Output the (X, Y) coordinate of the center of the cell containing the given text.  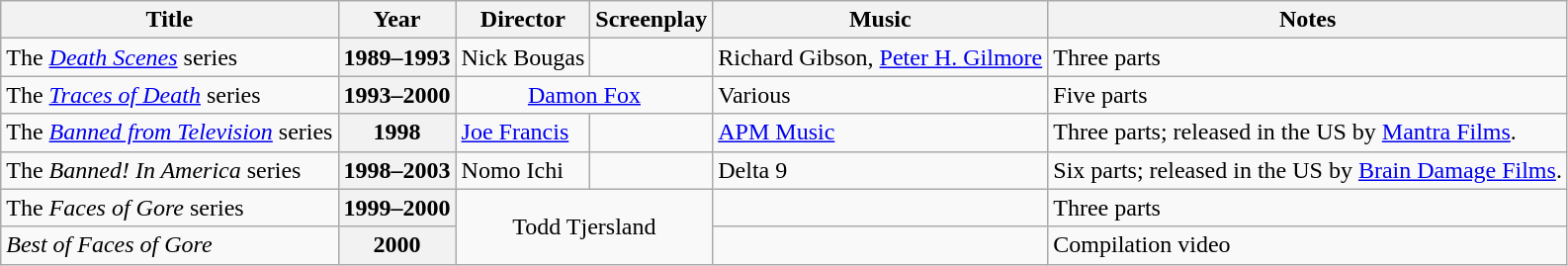
1989–1993 (397, 57)
The Death Scenes series (170, 57)
The Banned from Television series (170, 133)
1999–2000 (397, 208)
1998 (397, 133)
Year (397, 20)
Six parts; released in the US by Brain Damage Films. (1308, 170)
Nick Bougas (523, 57)
Damon Fox (584, 95)
Five parts (1308, 95)
1993–2000 (397, 95)
The Faces of Gore series (170, 208)
Director (523, 20)
Compilation video (1308, 245)
2000 (397, 245)
The Banned! In America series (170, 170)
Music (880, 20)
Notes (1308, 20)
Todd Tjersland (584, 226)
Richard Gibson, Peter H. Gilmore (880, 57)
The Traces of Death series (170, 95)
Joe Francis (523, 133)
Delta 9 (880, 170)
Nomo Ichi (523, 170)
Various (880, 95)
Screenplay (652, 20)
Three parts; released in the US by Mantra Films. (1308, 133)
1998–2003 (397, 170)
Title (170, 20)
APM Music (880, 133)
Best of Faces of Gore (170, 245)
